Return the (x, y) coordinate for the center point of the cell that contains the specified text.  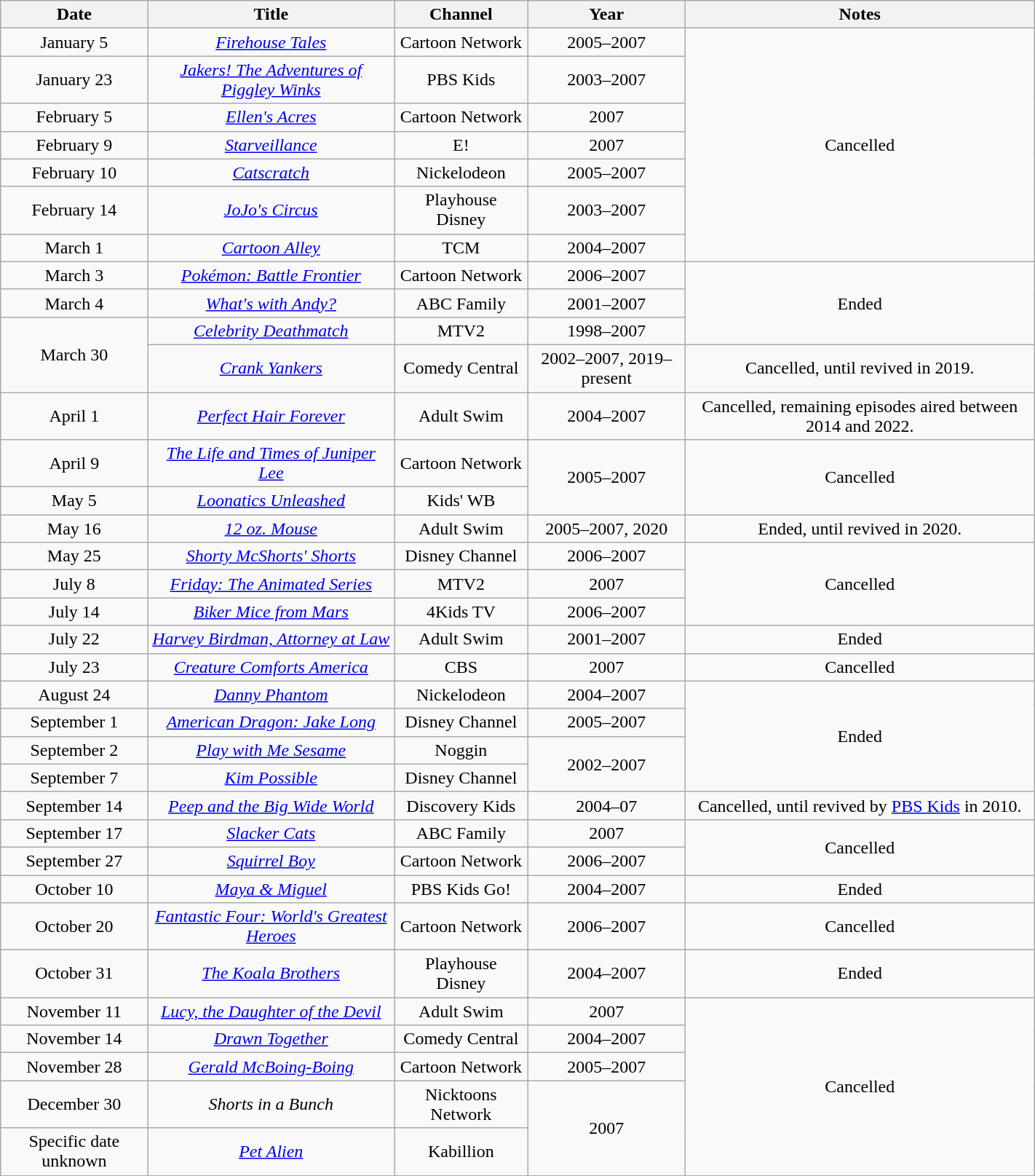
Peep and the Big Wide World (271, 805)
2002–2007 (606, 764)
The Life and Times of Juniper Lee (271, 463)
October 31 (74, 974)
April 1 (74, 415)
American Dragon: Jake Long (271, 722)
March 3 (74, 275)
March 30 (74, 354)
Firehouse Tales (271, 42)
Notes (860, 15)
Harvey Birdman, Attorney at Law (271, 639)
PBS Kids Go! (461, 889)
1998–2007 (606, 331)
Cancelled, until revived by PBS Kids in 2010. (860, 805)
March 1 (74, 248)
October 20 (74, 926)
JoJo's Circus (271, 210)
September 2 (74, 750)
March 4 (74, 303)
February 9 (74, 145)
Slacker Cats (271, 833)
Cancelled, remaining episodes aired between 2014 and 2022. (860, 415)
Cancelled, until revived in 2019. (860, 368)
Catscratch (271, 173)
Kids' WB (461, 501)
July 14 (74, 612)
April 9 (74, 463)
July 8 (74, 584)
May 5 (74, 501)
PBS Kids (461, 80)
Jakers! The Adventures of Piggley Winks (271, 80)
Danny Phantom (271, 695)
February 10 (74, 173)
Loonatics Unleashed (271, 501)
12 oz. Mouse (271, 529)
July 22 (74, 639)
November 11 (74, 1011)
2004–07 (606, 805)
Ended, until revived in 2020. (860, 529)
Discovery Kids (461, 805)
Squirrel Boy (271, 861)
December 30 (74, 1104)
Lucy, the Daughter of the Devil (271, 1011)
Creature Comforts America (271, 667)
Perfect Hair Forever (271, 415)
February 5 (74, 117)
Shorty McShorts' Shorts (271, 556)
Celebrity Deathmatch (271, 331)
September 17 (74, 833)
January 5 (74, 42)
Drawn Together (271, 1039)
September 14 (74, 805)
Gerald McBoing-Boing (271, 1067)
E! (461, 145)
Crank Yankers (271, 368)
Kim Possible (271, 778)
Maya & Miguel (271, 889)
4Kids TV (461, 612)
Cartoon Alley (271, 248)
Pokémon: Battle Frontier (271, 275)
September 27 (74, 861)
Kabillion (461, 1152)
September 1 (74, 722)
TCM (461, 248)
Starveillance (271, 145)
Play with Me Sesame (271, 750)
Shorts in a Bunch (271, 1104)
Date (74, 15)
Noggin (461, 750)
October 10 (74, 889)
Channel (461, 15)
November 28 (74, 1067)
2002–2007, 2019–present (606, 368)
The Koala Brothers (271, 974)
Nicktoons Network (461, 1104)
September 7 (74, 778)
November 14 (74, 1039)
2005–2007, 2020 (606, 529)
Year (606, 15)
Friday: The Animated Series (271, 584)
February 14 (74, 210)
Specific date unknown (74, 1152)
Title (271, 15)
What's with Andy? (271, 303)
Ellen's Acres (271, 117)
August 24 (74, 695)
Fantastic Four: World's Greatest Heroes (271, 926)
January 23 (74, 80)
CBS (461, 667)
Biker Mice from Mars (271, 612)
Pet Alien (271, 1152)
May 25 (74, 556)
July 23 (74, 667)
May 16 (74, 529)
